From the cell containing the given text, extract its center point as (X, Y) coordinate. 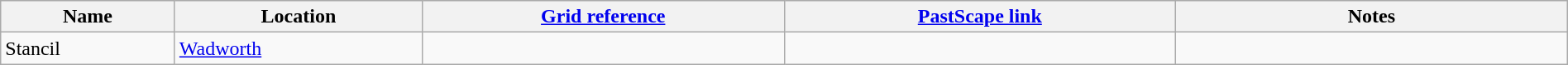
Stancil (88, 48)
Name (88, 17)
PastScape link (980, 17)
Wadworth (298, 48)
Grid reference (604, 17)
Notes (1372, 17)
Location (298, 17)
